Extract the (x, y) coordinate from the center of the cell holding the provided text.  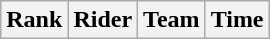
Time (237, 20)
Team (172, 20)
Rank (34, 20)
Rider (103, 20)
